For the text-containing cell, return its midpoint in [X, Y] coordinate format. 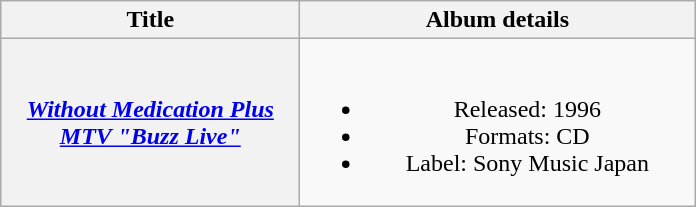
Title [150, 20]
Without Medication Plus MTV "Buzz Live" [150, 122]
Album details [498, 20]
Released: 1996Formats: CDLabel: Sony Music Japan [498, 122]
